Locate the cell with the specified text and output its (x, y) center coordinate. 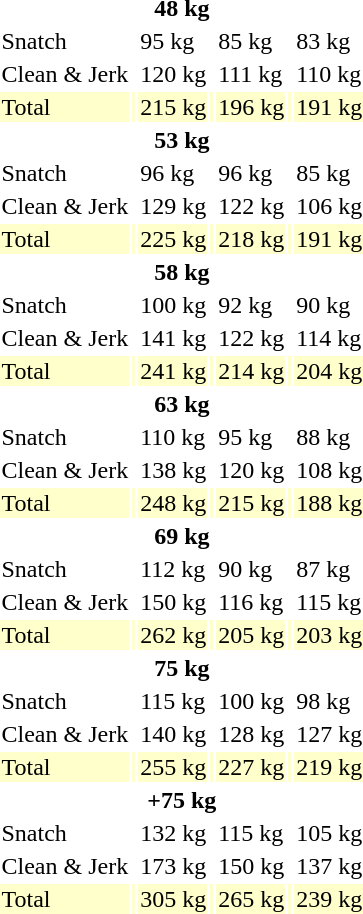
90 kg (252, 569)
241 kg (174, 371)
132 kg (174, 833)
218 kg (252, 239)
116 kg (252, 602)
225 kg (174, 239)
248 kg (174, 503)
129 kg (174, 206)
85 kg (252, 41)
112 kg (174, 569)
128 kg (252, 734)
255 kg (174, 767)
262 kg (174, 635)
92 kg (252, 305)
138 kg (174, 470)
265 kg (252, 899)
305 kg (174, 899)
214 kg (252, 371)
196 kg (252, 107)
227 kg (252, 767)
140 kg (174, 734)
205 kg (252, 635)
141 kg (174, 338)
111 kg (252, 74)
173 kg (174, 866)
110 kg (174, 437)
